Provide the (X, Y) coordinate of the cell's center where the given text is located.  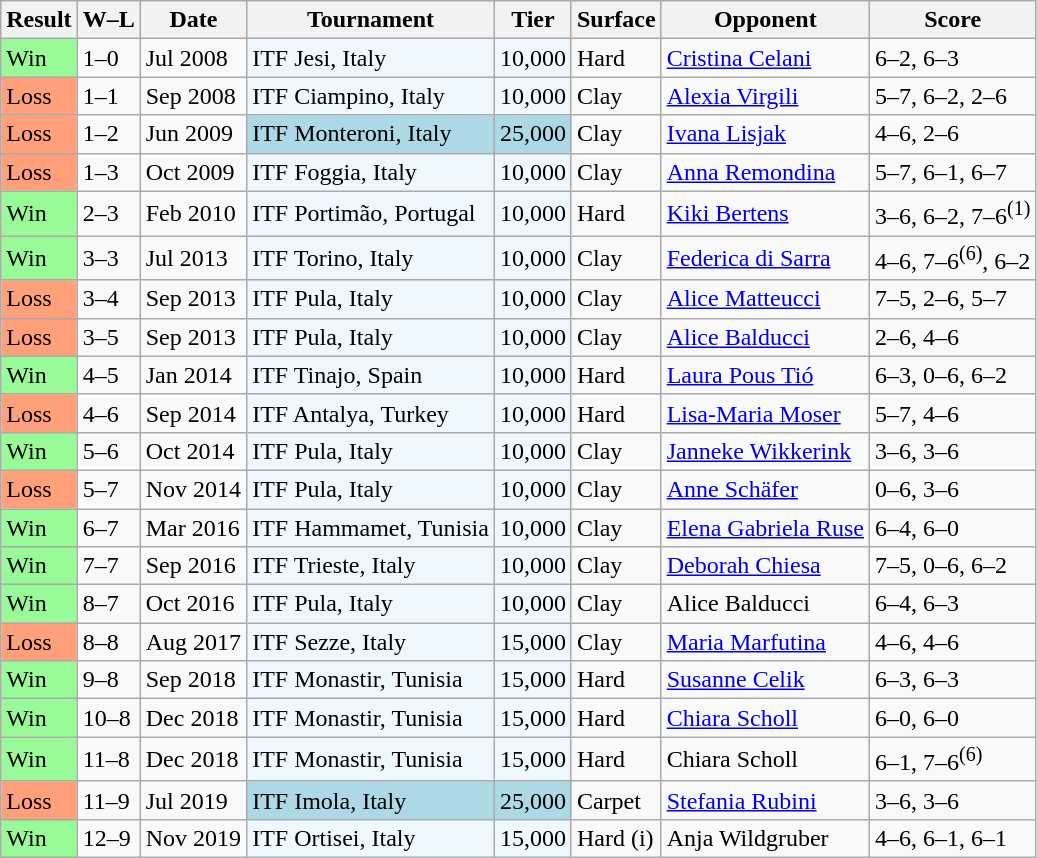
Jun 2009 (193, 134)
ITF Ortisei, Italy (371, 839)
ITF Tinajo, Spain (371, 375)
ITF Sezze, Italy (371, 642)
Surface (616, 20)
3–3 (108, 258)
ITF Foggia, Italy (371, 172)
Nov 2019 (193, 839)
ITF Torino, Italy (371, 258)
Aug 2017 (193, 642)
6–7 (108, 528)
3–6, 6–2, 7–6(1) (952, 214)
2–3 (108, 214)
7–7 (108, 566)
Sep 2016 (193, 566)
2–6, 4–6 (952, 337)
Oct 2016 (193, 604)
Tier (532, 20)
9–8 (108, 680)
ITF Ciampino, Italy (371, 96)
Carpet (616, 800)
ITF Trieste, Italy (371, 566)
Sep 2014 (193, 413)
5–7, 6–2, 2–6 (952, 96)
Score (952, 20)
Anja Wildgruber (765, 839)
4–6, 4–6 (952, 642)
Laura Pous Tió (765, 375)
7–5, 2–6, 5–7 (952, 299)
6–3, 0–6, 6–2 (952, 375)
5–7, 6–1, 6–7 (952, 172)
Lisa-Maria Moser (765, 413)
Tournament (371, 20)
6–2, 6–3 (952, 58)
Sep 2008 (193, 96)
Hard (i) (616, 839)
7–5, 0–6, 6–2 (952, 566)
ITF Jesi, Italy (371, 58)
Oct 2014 (193, 451)
0–6, 3–6 (952, 489)
Elena Gabriela Ruse (765, 528)
Feb 2010 (193, 214)
Opponent (765, 20)
Jul 2008 (193, 58)
5–7 (108, 489)
Jan 2014 (193, 375)
ITF Hammamet, Tunisia (371, 528)
ITF Monteroni, Italy (371, 134)
4–5 (108, 375)
Jul 2019 (193, 800)
4–6, 2–6 (952, 134)
W–L (108, 20)
4–6, 6–1, 6–1 (952, 839)
Deborah Chiesa (765, 566)
Ivana Lisjak (765, 134)
Cristina Celani (765, 58)
Result (39, 20)
4–6 (108, 413)
Maria Marfutina (765, 642)
Alice Matteucci (765, 299)
1–0 (108, 58)
Federica di Sarra (765, 258)
6–0, 6–0 (952, 718)
8–8 (108, 642)
ITF Imola, Italy (371, 800)
6–1, 7–6(6) (952, 760)
Sep 2018 (193, 680)
4–6, 7–6(6), 6–2 (952, 258)
Anna Remondina (765, 172)
Janneke Wikkerink (765, 451)
5–6 (108, 451)
Oct 2009 (193, 172)
11–9 (108, 800)
10–8 (108, 718)
Stefania Rubini (765, 800)
Susanne Celik (765, 680)
6–4, 6–3 (952, 604)
5–7, 4–6 (952, 413)
Alexia Virgili (765, 96)
ITF Antalya, Turkey (371, 413)
Mar 2016 (193, 528)
Anne Schäfer (765, 489)
ITF Portimão, Portugal (371, 214)
Date (193, 20)
1–1 (108, 96)
6–4, 6–0 (952, 528)
Kiki Bertens (765, 214)
11–8 (108, 760)
1–2 (108, 134)
Jul 2013 (193, 258)
12–9 (108, 839)
Nov 2014 (193, 489)
6–3, 6–3 (952, 680)
8–7 (108, 604)
1–3 (108, 172)
3–5 (108, 337)
3–4 (108, 299)
